For the text-containing cell, return its midpoint in (x, y) coordinate format. 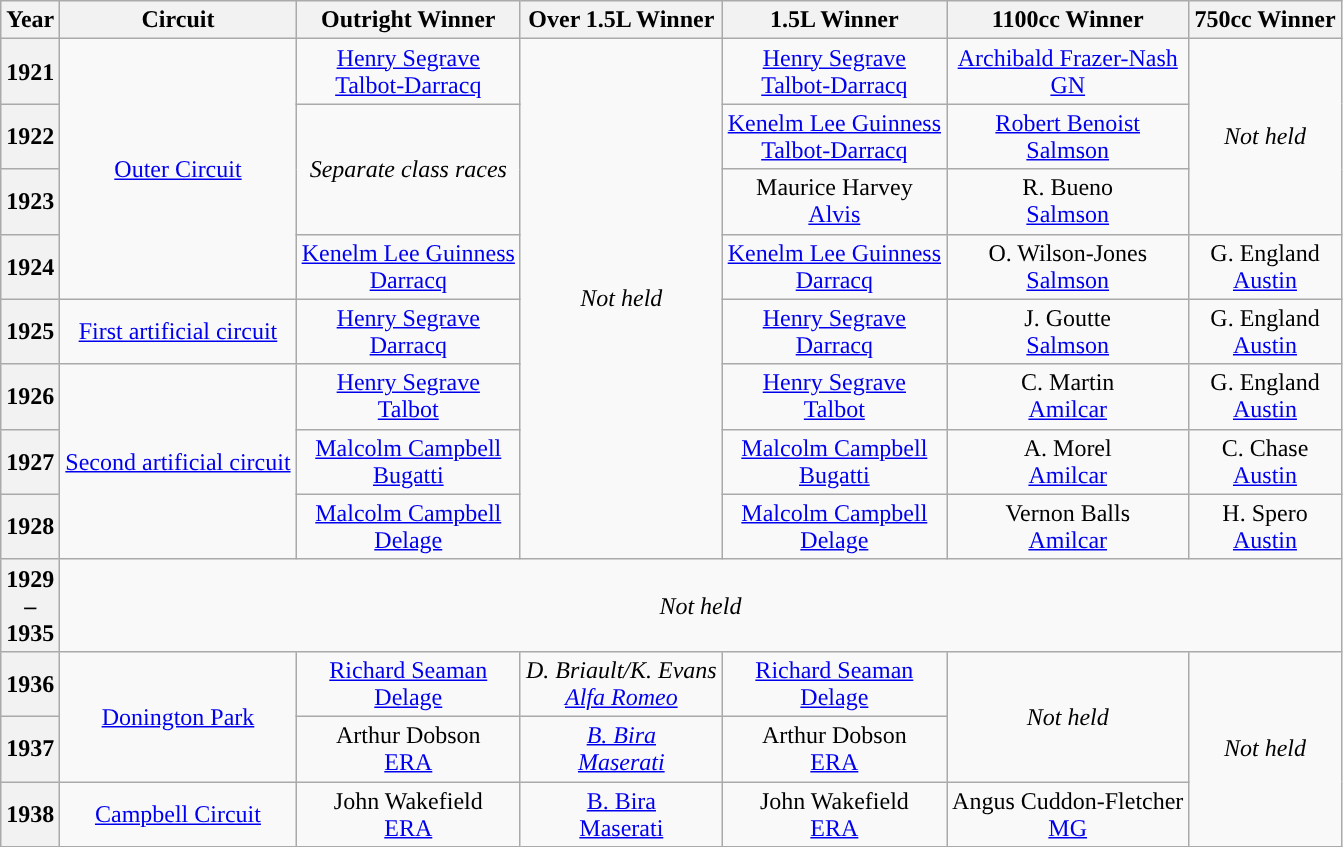
First artificial circuit (178, 332)
Angus Cuddon-Fletcher MG (1068, 814)
Year (30, 20)
O. Wilson-Jones Salmson (1068, 266)
A. Morel Amilcar (1068, 462)
Kenelm Lee Guinness Talbot-Darracq (834, 136)
R. Bueno Salmson (1068, 202)
H. Spero Austin (1265, 526)
1936 (30, 684)
Separate class races (408, 169)
Robert Benoist Salmson (1068, 136)
1.5L Winner (834, 20)
C. Martin Amilcar (1068, 396)
Outright Winner (408, 20)
J. Goutte Salmson (1068, 332)
1923 (30, 202)
Second artificial circuit (178, 462)
Maurice Harvey Alvis (834, 202)
1938 (30, 814)
1937 (30, 748)
1928 (30, 526)
750cc Winner (1265, 20)
1926 (30, 396)
1921 (30, 72)
1927 (30, 462)
Circuit (178, 20)
C. Chase Austin (1265, 462)
Donington Park (178, 716)
Vernon Balls Amilcar (1068, 526)
1100cc Winner (1068, 20)
Over 1.5L Winner (621, 20)
1929 – 1935 (30, 605)
Outer Circuit (178, 169)
1924 (30, 266)
Archibald Frazer-Nash GN (1068, 72)
1925 (30, 332)
Campbell Circuit (178, 814)
D. Briault/K. Evans Alfa Romeo (621, 684)
1922 (30, 136)
